Detect which cell encompasses the target text, then output its [x, y] center coordinate. 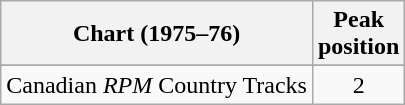
2 [358, 85]
Peakposition [358, 34]
Canadian RPM Country Tracks [157, 85]
Chart (1975–76) [157, 34]
